Output the (x, y) coordinate of the center of the cell containing the given text.  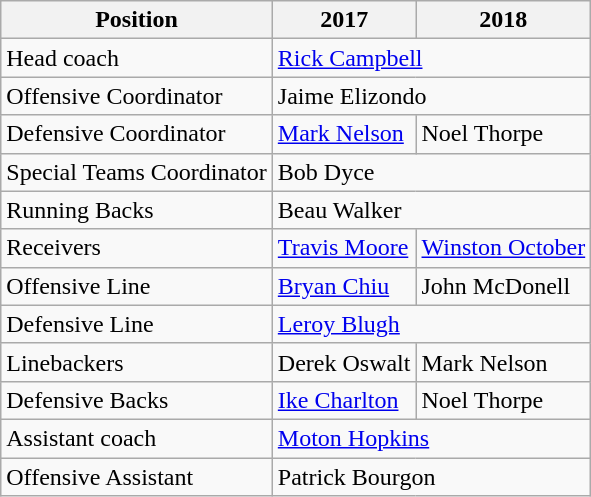
Linebackers (137, 362)
Assistant coach (137, 438)
Position (137, 20)
Moton Hopkins (431, 438)
Derek Oswalt (344, 362)
Travis Moore (344, 248)
Winston October (504, 248)
2018 (504, 20)
Bob Dyce (431, 172)
Patrick Bourgon (431, 477)
Rick Campbell (431, 58)
Offensive Line (137, 286)
Jaime Elizondo (431, 96)
John McDonell (504, 286)
Offensive Coordinator (137, 96)
Running Backs (137, 210)
Beau Walker (431, 210)
Defensive Coordinator (137, 134)
Offensive Assistant (137, 477)
2017 (344, 20)
Leroy Blugh (431, 324)
Special Teams Coordinator (137, 172)
Defensive Backs (137, 400)
Head coach (137, 58)
Defensive Line (137, 324)
Ike Charlton (344, 400)
Receivers (137, 248)
Bryan Chiu (344, 286)
